For the text-containing cell, return its midpoint in [X, Y] coordinate format. 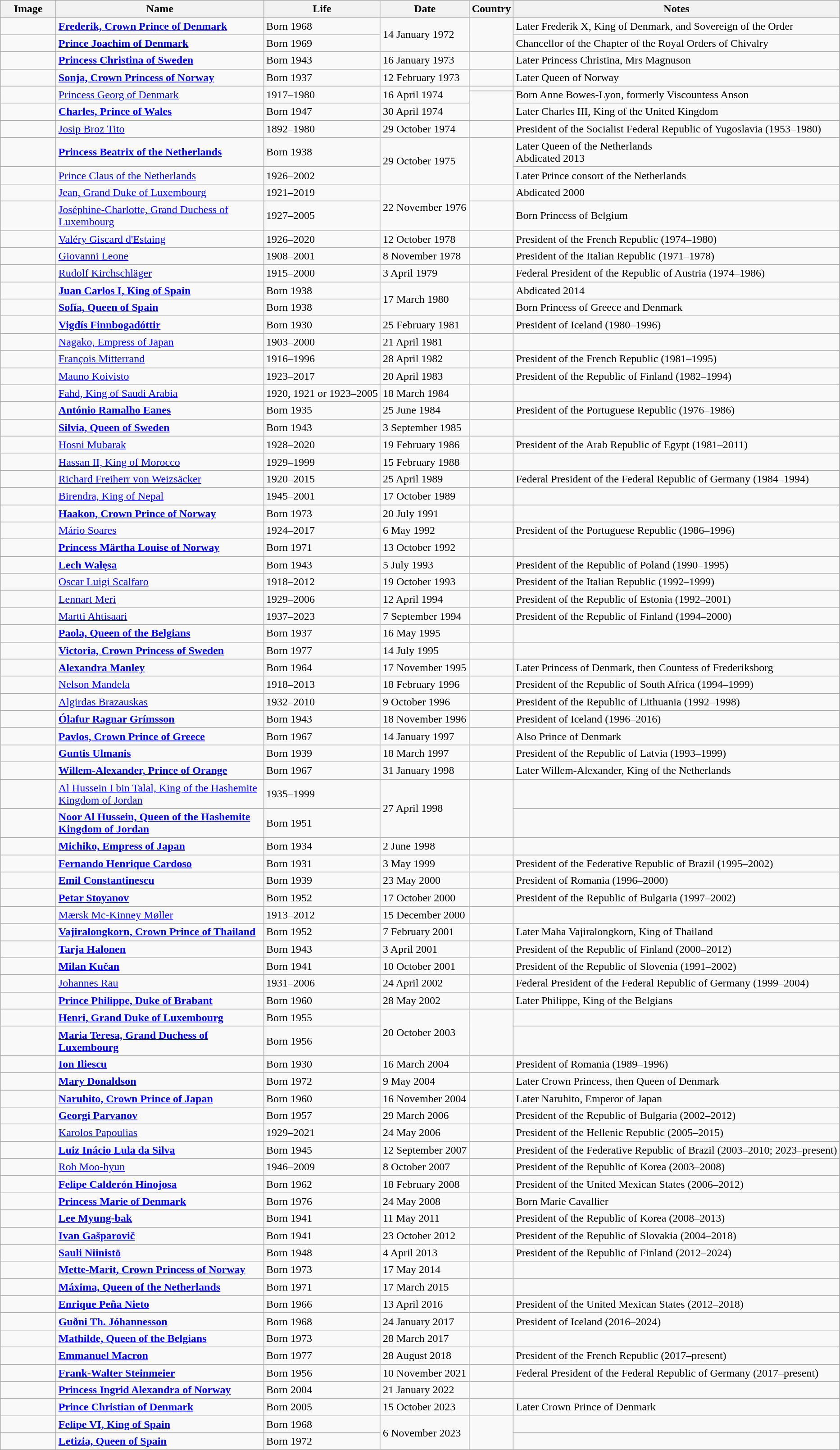
24 April 2002 [425, 983]
Later Maha Vajiralongkorn, King of Thailand [677, 932]
1945–2001 [322, 496]
6 May 1992 [425, 531]
Paola, Queen of the Belgians [159, 633]
Mary Donaldson [159, 1081]
Karolos Papoulias [159, 1133]
1915–2000 [322, 273]
1892–1980 [322, 129]
3 May 1999 [425, 864]
François Mitterrand [159, 359]
16 November 2004 [425, 1099]
Letizia, Queen of Spain [159, 1441]
Victoria, Crown Princess of Sweden [159, 650]
Guntis Ulmanis [159, 753]
1927–2005 [322, 215]
1918–2013 [322, 685]
Silvia, Queen of Sweden [159, 427]
5 July 1993 [425, 565]
President of the Socialist Federal Republic of Yugoslavia (1953–1980) [677, 129]
President of the French Republic (2017–present) [677, 1355]
16 May 1995 [425, 633]
1903–2000 [322, 342]
President of the Federative Republic of Brazil (2003–2010; 2023–present) [677, 1150]
1924–2017 [322, 531]
13 April 2016 [425, 1304]
1931–2006 [322, 983]
23 October 2012 [425, 1236]
Martti Ahtisaari [159, 616]
Sauli Niinistö [159, 1253]
Sofía, Queen of Spain [159, 308]
Naruhito, Crown Prince of Japan [159, 1099]
18 March 1997 [425, 753]
Birendra, King of Nepal [159, 496]
President of the Republic of Bulgaria (1997–2002) [677, 898]
Princess Ingrid Alexandra of Norway [159, 1390]
Fahd, King of Saudi Arabia [159, 393]
4 April 2013 [425, 1253]
Federal President of the Federal Republic of Germany (1984–1994) [677, 479]
Born Marie Cavallier [677, 1201]
1929–2006 [322, 599]
10 October 2001 [425, 966]
15 December 2000 [425, 915]
Life [322, 9]
3 April 2001 [425, 949]
President of the Portuguese Republic (1986–1996) [677, 531]
9 May 2004 [425, 1081]
Emmanuel Macron [159, 1355]
Princess Märtha Louise of Norway [159, 548]
1937–2023 [322, 616]
Henri, Grand Duke of Luxembourg [159, 1018]
President of the Hellenic Republic (2005–2015) [677, 1133]
1913–2012 [322, 915]
President of the Republic of Lithuania (1992–1998) [677, 702]
Born 1957 [322, 1116]
Mette-Marit, Crown Princess of Norway [159, 1270]
1932–2010 [322, 702]
Willem-Alexander, Prince of Orange [159, 770]
1946–2009 [322, 1167]
Nagako, Empress of Japan [159, 342]
Later Princess Christina, Mrs Magnuson [677, 60]
1926–2002 [322, 175]
Born 1935 [322, 410]
Date [425, 9]
12 October 1978 [425, 239]
18 March 1984 [425, 393]
President of Iceland (1980–1996) [677, 325]
Tarja Halonen [159, 949]
1929–1999 [322, 462]
Enrique Peña Nieto [159, 1304]
1929–2021 [322, 1133]
17 October 1989 [425, 496]
Valéry Giscard d'Estaing [159, 239]
Later Prince consort of the Netherlands [677, 175]
President of the Republic of Estonia (1992–2001) [677, 599]
President of Romania (1996–2000) [677, 881]
14 July 1995 [425, 650]
Frederik, Crown Prince of Denmark [159, 26]
Pavlos, Crown Prince of Greece [159, 736]
Mauno Koivisto [159, 376]
Máxima, Queen of the Netherlands [159, 1287]
Luiz Inácio Lula da Silva [159, 1150]
18 November 1996 [425, 719]
7 February 2001 [425, 932]
Felipe Calderón Hinojosa [159, 1184]
28 May 2002 [425, 1000]
8 November 1978 [425, 256]
25 June 1984 [425, 410]
Later Princess of Denmark, then Countess of Frederiksborg [677, 668]
President of the Republic of Bulgaria (2002–2012) [677, 1116]
24 May 2008 [425, 1201]
António Ramalho Eanes [159, 410]
Later Naruhito, Emperor of Japan [677, 1099]
28 April 1982 [425, 359]
Felipe VI, King of Spain [159, 1424]
Oscar Luigi Scalfaro [159, 582]
12 April 1994 [425, 599]
Born Anne Bowes-Lyon, formerly Viscountess Anson [677, 95]
Josip Broz Tito [159, 129]
Rudolf Kirchschläger [159, 273]
Hassan II, King of Morocco [159, 462]
President of the United Mexican States (2006–2012) [677, 1184]
Born 1945 [322, 1150]
Nelson Mandela [159, 685]
1935–1999 [322, 794]
1926–2020 [322, 239]
Country [491, 9]
Fernando Henrique Cardoso [159, 864]
President of the Republic of Poland (1990–1995) [677, 565]
17 May 2014 [425, 1270]
Lennart Meri [159, 599]
President of the Republic of Finland (1994–2000) [677, 616]
1920, 1921 or 1923–2005 [322, 393]
Federal President of the Federal Republic of Germany (1999–2004) [677, 983]
21 April 1981 [425, 342]
President of the Arab Republic of Egypt (1981–2011) [677, 445]
18 February 2008 [425, 1184]
Born 1947 [322, 112]
Frank-Walter Steinmeier [159, 1373]
1918–2012 [322, 582]
Princess Georg of Denmark [159, 95]
Later Crown Prince of Denmark [677, 1407]
Mathilde, Queen of the Belgians [159, 1338]
Princess Marie of Denmark [159, 1201]
Later Willem-Alexander, King of the Netherlands [677, 770]
2 June 1998 [425, 846]
14 January 1997 [425, 736]
Maria Teresa, Grand Duchess of Luxembourg [159, 1041]
25 April 1989 [425, 479]
21 January 2022 [425, 1390]
9 October 1996 [425, 702]
7 September 1994 [425, 616]
Giovanni Leone [159, 256]
20 October 2003 [425, 1032]
13 October 1992 [425, 548]
Chancellor of the Chapter of the Royal Orders of Chivalry [677, 43]
Later Queen of the NetherlandsAbdicated 2013 [677, 152]
24 January 2017 [425, 1321]
Vajiralongkorn, Crown Prince of Thailand [159, 932]
18 February 1996 [425, 685]
President of the United Mexican States (2012–2018) [677, 1304]
27 April 1998 [425, 809]
Prince Philippe, Duke of Brabant [159, 1000]
19 October 1993 [425, 582]
Name [159, 9]
Joséphine-Charlotte, Grand Duchess of Luxembourg [159, 215]
President of the Italian Republic (1992–1999) [677, 582]
Charles, Prince of Wales [159, 112]
17 March 2015 [425, 1287]
Also Prince of Denmark [677, 736]
Sonja, Crown Princess of Norway [159, 77]
Princess Beatrix of the Netherlands [159, 152]
24 May 2006 [425, 1133]
Ólafur Ragnar Grímsson [159, 719]
President of the Republic of Finland (2012–2024) [677, 1253]
Abdicated 2000 [677, 192]
15 February 1988 [425, 462]
Georgi Parvanov [159, 1116]
Abdicated 2014 [677, 291]
17 October 2000 [425, 898]
Later Philippe, King of the Belgians [677, 1000]
12 February 1973 [425, 77]
Later Charles III, King of the United Kingdom [677, 112]
Born 2004 [322, 1390]
29 October 1974 [425, 129]
16 January 1973 [425, 60]
President of the Republic of Korea (2003–2008) [677, 1167]
Born 1966 [322, 1304]
President of the Republic of Finland (1982–1994) [677, 376]
30 April 1974 [425, 112]
Mário Soares [159, 531]
16 April 1974 [425, 95]
20 July 1991 [425, 513]
28 August 2018 [425, 1355]
1923–2017 [322, 376]
1921–2019 [322, 192]
President of the French Republic (1981–1995) [677, 359]
Born 1976 [322, 1201]
Born Princess of Belgium [677, 215]
12 September 2007 [425, 1150]
10 November 2021 [425, 1373]
1908–2001 [322, 256]
3 April 1979 [425, 273]
Guðni Th. Jóhannesson [159, 1321]
Prince Claus of the Netherlands [159, 175]
Federal President of the Federal Republic of Germany (2017–present) [677, 1373]
Born 1948 [322, 1253]
22 November 1976 [425, 207]
Born 1964 [322, 668]
19 February 1986 [425, 445]
President of the Republic of Korea (2008–2013) [677, 1218]
Born 1969 [322, 43]
Federal President of the Republic of Austria (1974–1986) [677, 273]
Alexandra Manley [159, 668]
11 May 2011 [425, 1218]
14 January 1972 [425, 35]
Notes [677, 9]
President of Iceland (1996–2016) [677, 719]
23 May 2000 [425, 881]
Image [28, 9]
Later Frederik X, King of Denmark, and Sovereign of the Order [677, 26]
President of the Republic of Finland (2000–2012) [677, 949]
1917–1980 [322, 95]
Prince Joachim of Denmark [159, 43]
President of the Republic of Latvia (1993–1999) [677, 753]
31 January 1998 [425, 770]
8 October 2007 [425, 1167]
President of Romania (1989–1996) [677, 1064]
Milan Kučan [159, 966]
28 March 2017 [425, 1338]
Al Hussein I bin Talal, King of the Hashemite Kingdom of Jordan [159, 794]
Algirdas Brazauskas [159, 702]
Richard Freiherr von Weizsäcker [159, 479]
Juan Carlos I, King of Spain [159, 291]
Vigdís Finnbogadóttir [159, 325]
Roh Moo-hyun [159, 1167]
Later Queen of Norway [677, 77]
1916–1996 [322, 359]
President of the Republic of Slovenia (1991–2002) [677, 966]
Born 1951 [322, 823]
Born 1934 [322, 846]
Ivan Gašparovič [159, 1236]
29 March 2006 [425, 1116]
Johannes Rau [159, 983]
17 November 1995 [425, 668]
President of the Federative Republic of Brazil (1995–2002) [677, 864]
President of the Republic of Slovakia (2004–2018) [677, 1236]
Mærsk Mc-Kinney Møller [159, 915]
President of the Republic of South Africa (1994–1999) [677, 685]
President of the French Republic (1974–1980) [677, 239]
17 March 1980 [425, 299]
Lee Myung-bak [159, 1218]
Petar Stoyanov [159, 898]
15 October 2023 [425, 1407]
President of Iceland (2016–2024) [677, 1321]
President of the Italian Republic (1971–1978) [677, 256]
President of the Portuguese Republic (1976–1986) [677, 410]
16 March 2004 [425, 1064]
Later Crown Princess, then Queen of Denmark [677, 1081]
Haakon, Crown Prince of Norway [159, 513]
Born 2005 [322, 1407]
Princess Christina of Sweden [159, 60]
20 April 1983 [425, 376]
Hosni Mubarak [159, 445]
1920–2015 [322, 479]
Born Princess of Greece and Denmark [677, 308]
Emil Constantinescu [159, 881]
Ion Iliescu [159, 1064]
Prince Christian of Denmark [159, 1407]
Born 1931 [322, 864]
6 November 2023 [425, 1433]
Noor Al Hussein, Queen of the Hashemite Kingdom of Jordan [159, 823]
Lech Wałęsa [159, 565]
Born 1962 [322, 1184]
3 September 1985 [425, 427]
Born 1955 [322, 1018]
29 October 1975 [425, 160]
Michiko, Empress of Japan [159, 846]
1928–2020 [322, 445]
25 February 1981 [425, 325]
Jean, Grand Duke of Luxembourg [159, 192]
